Pinpoint the cell where the given text exists, returning its [X, Y] midpoint coordinate. 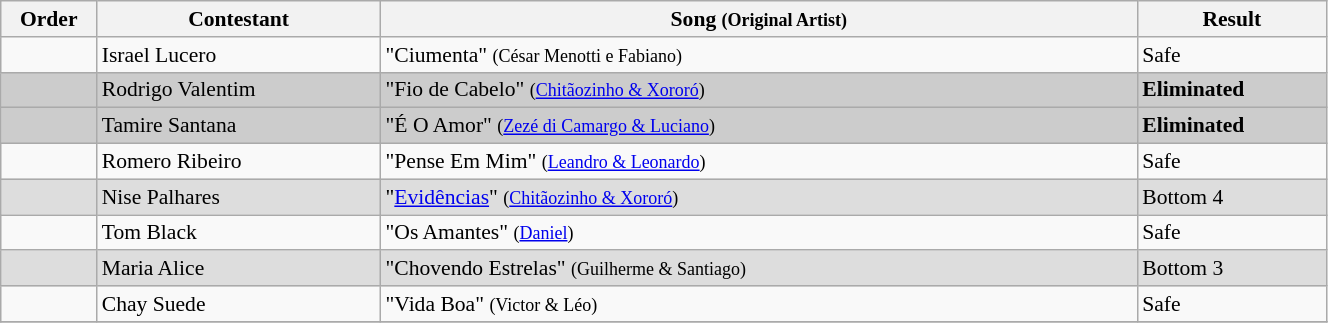
Bottom 3 [1232, 269]
Nise Palhares [239, 197]
Song (Original Artist) [758, 19]
"Fio de Cabelo" (Chitãozinho & Xororó) [758, 90]
Bottom 4 [1232, 197]
Tamire Santana [239, 126]
Rodrigo Valentim [239, 90]
"Evidências" (Chitãozinho & Xororó) [758, 197]
Israel Lucero [239, 55]
"Vida Boa" (Victor & Léo) [758, 304]
Chay Suede [239, 304]
"Pense Em Mim" (Leandro & Leonardo) [758, 162]
"Os Amantes" (Daniel) [758, 233]
Contestant [239, 19]
Result [1232, 19]
Order [49, 19]
"Ciumenta" (César Menotti e Fabiano) [758, 55]
Maria Alice [239, 269]
"Chovendo Estrelas" (Guilherme & Santiago) [758, 269]
Tom Black [239, 233]
"É O Amor" (Zezé di Camargo & Luciano) [758, 126]
Romero Ribeiro [239, 162]
